Scan for the cell matching the given text and deliver its [x, y] coordinate at center. 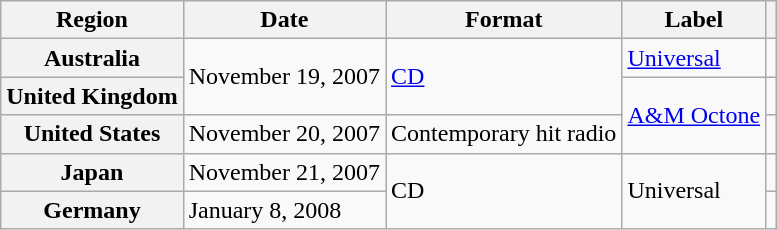
United States [92, 134]
Australia [92, 58]
Region [92, 20]
Label [694, 20]
Contemporary hit radio [504, 134]
A&M Octone [694, 115]
January 8, 2008 [284, 210]
November 19, 2007 [284, 77]
Germany [92, 210]
United Kingdom [92, 96]
Format [504, 20]
November 20, 2007 [284, 134]
Japan [92, 172]
November 21, 2007 [284, 172]
Date [284, 20]
